From the cell containing the given text, extract its center point as (x, y) coordinate. 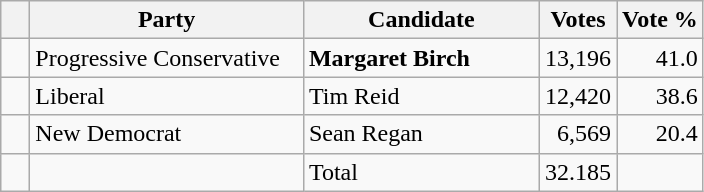
Margaret Birch (421, 58)
12,420 (578, 96)
41.0 (660, 58)
6,569 (578, 134)
Vote % (660, 20)
Votes (578, 20)
Party (167, 20)
Candidate (421, 20)
20.4 (660, 134)
Total (421, 172)
Liberal (167, 96)
32.185 (578, 172)
13,196 (578, 58)
38.6 (660, 96)
Progressive Conservative (167, 58)
Sean Regan (421, 134)
Tim Reid (421, 96)
New Democrat (167, 134)
